Identify which cell holds the provided text, then report its [x, y] central coordinate. 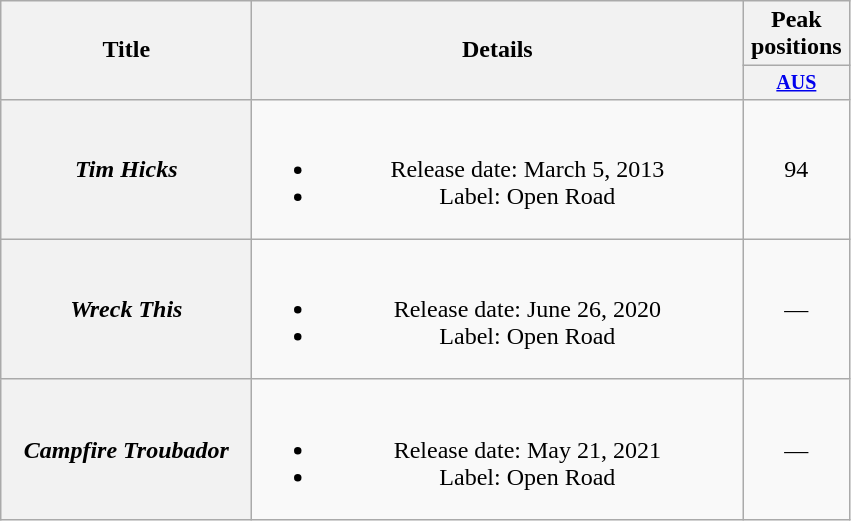
Peak positions [796, 34]
Campfire Troubador [126, 449]
AUS [796, 82]
Wreck This [126, 309]
Release date: March 5, 2013Label: Open Road [498, 169]
94 [796, 169]
Details [498, 50]
Tim Hicks [126, 169]
Release date: June 26, 2020Label: Open Road [498, 309]
Title [126, 50]
Release date: May 21, 2021Label: Open Road [498, 449]
